Scan for the cell matching the given text and deliver its (X, Y) coordinate at center. 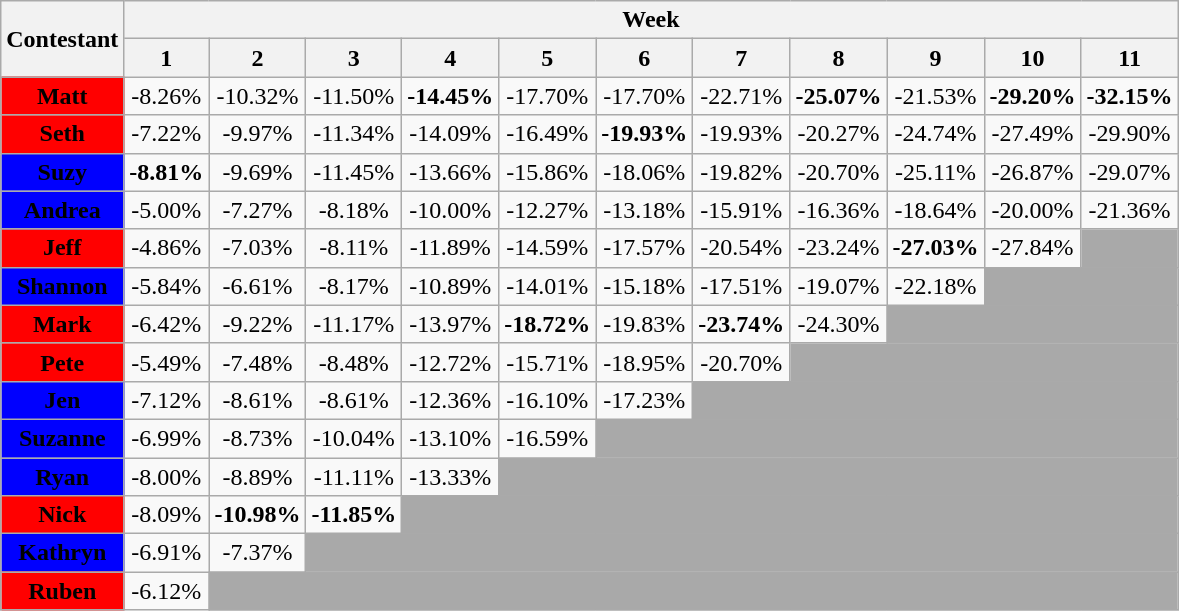
2 (258, 58)
-23.24% (838, 248)
-8.81% (166, 172)
-13.66% (450, 172)
-6.91% (166, 553)
Suzy (62, 172)
-19.07% (838, 286)
-18.64% (936, 210)
-7.48% (258, 362)
10 (1032, 58)
-23.74% (742, 324)
-21.36% (1130, 210)
7 (742, 58)
Contestant (62, 39)
Ruben (62, 591)
-24.30% (838, 324)
9 (936, 58)
-18.72% (548, 324)
-15.71% (548, 362)
Ryan (62, 477)
-22.71% (742, 96)
-11.45% (354, 172)
-9.69% (258, 172)
-8.18% (354, 210)
-6.12% (166, 591)
-10.32% (258, 96)
Seth (62, 134)
-22.18% (936, 286)
-21.53% (936, 96)
-11.85% (354, 515)
-20.27% (838, 134)
-15.18% (644, 286)
-5.49% (166, 362)
-17.23% (644, 400)
-26.87% (1032, 172)
-7.03% (258, 248)
-24.74% (936, 134)
Andrea (62, 210)
-13.18% (644, 210)
-11.34% (354, 134)
-12.72% (450, 362)
-8.73% (258, 438)
-15.91% (742, 210)
-8.00% (166, 477)
-10.98% (258, 515)
Jeff (62, 248)
-7.37% (258, 553)
-10.89% (450, 286)
-11.17% (354, 324)
-25.07% (838, 96)
-10.04% (354, 438)
-5.00% (166, 210)
Suzanne (62, 438)
Nick (62, 515)
-29.07% (1130, 172)
-9.22% (258, 324)
6 (644, 58)
-27.03% (936, 248)
-13.97% (450, 324)
-17.57% (644, 248)
-12.27% (548, 210)
-8.11% (354, 248)
-20.00% (1032, 210)
-7.12% (166, 400)
-7.27% (258, 210)
11 (1130, 58)
Mark (62, 324)
-5.84% (166, 286)
5 (548, 58)
-32.15% (1130, 96)
-13.10% (450, 438)
-13.33% (450, 477)
-18.06% (644, 172)
-11.89% (450, 248)
-27.84% (1032, 248)
-16.36% (838, 210)
-4.86% (166, 248)
Jen (62, 400)
-8.09% (166, 515)
1 (166, 58)
-14.59% (548, 248)
-20.54% (742, 248)
-7.22% (166, 134)
Kathryn (62, 553)
Week (651, 20)
4 (450, 58)
-11.11% (354, 477)
-17.51% (742, 286)
-19.83% (644, 324)
-14.09% (450, 134)
Matt (62, 96)
Shannon (62, 286)
-27.49% (1032, 134)
Pete (62, 362)
-18.95% (644, 362)
-9.97% (258, 134)
-6.42% (166, 324)
-25.11% (936, 172)
-19.82% (742, 172)
-8.26% (166, 96)
-29.20% (1032, 96)
-11.50% (354, 96)
-16.59% (548, 438)
-14.45% (450, 96)
-10.00% (450, 210)
-6.61% (258, 286)
-8.48% (354, 362)
-29.90% (1130, 134)
-8.17% (354, 286)
-6.99% (166, 438)
-14.01% (548, 286)
-16.49% (548, 134)
-15.86% (548, 172)
3 (354, 58)
-8.89% (258, 477)
-12.36% (450, 400)
-16.10% (548, 400)
8 (838, 58)
